From the cell containing the given text, extract its center point as (x, y) coordinate. 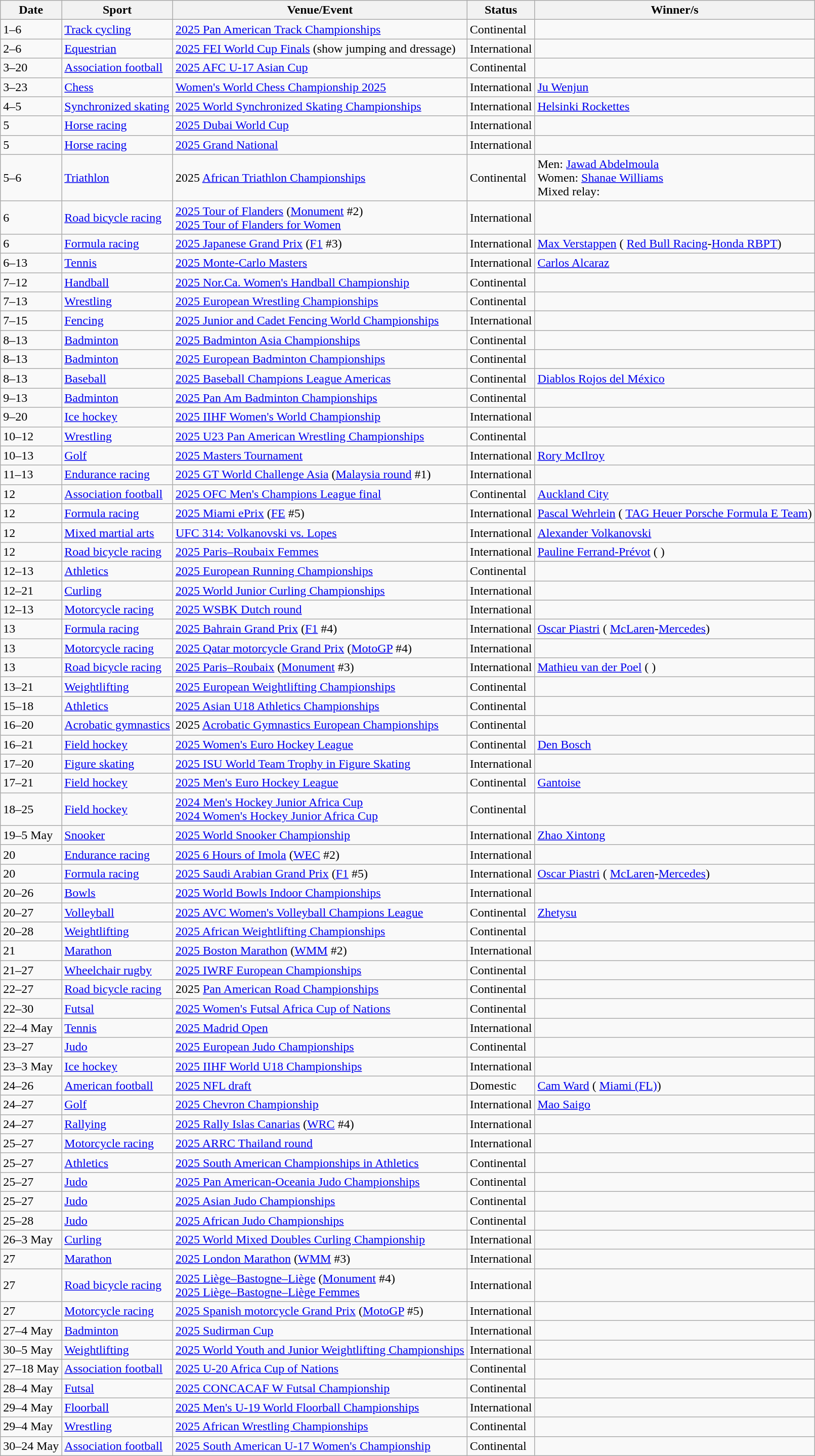
2025 Chevron Championship (320, 1105)
2025 World Junior Curling Championships (320, 591)
2025 World Mixed Doubles Curling Championship (320, 1240)
2025 African Wrestling Championships (320, 1427)
2025 World Synchronized Skating Championships (320, 106)
Mathieu van der Poel ( ) (675, 668)
2025 IIHF Women's World Championship (320, 417)
Volleyball (117, 912)
Baseball (117, 379)
24–26 (31, 1086)
2025 World Youth and Junior Weightlifting Championships (320, 1350)
Winner/s (675, 10)
Diablos Rojos del México (675, 379)
Wheelchair rugby (117, 970)
Rory McIlroy (675, 455)
10–13 (31, 455)
2025 Masters Tournament (320, 455)
16–20 (31, 725)
Zhetysu (675, 912)
2025 Nor.Ca. Women's Handball Championship (320, 282)
Ju Wenjun (675, 87)
Rallying (117, 1124)
4–5 (31, 106)
2025 Boston Marathon (WMM #2) (320, 951)
2025 NFL draft (320, 1086)
2025 Junior and Cadet Fencing World Championships (320, 321)
21 (31, 951)
2025 Acrobatic Gymnastics European Championships (320, 725)
2025 European Weightlifting Championships (320, 687)
22–27 (31, 989)
American football (117, 1086)
2025 ISU World Team Trophy in Figure Skating (320, 764)
2025 Pan American Road Championships (320, 989)
2025 IWRF European Championships (320, 970)
2025 Madrid Open (320, 1028)
22–30 (31, 1009)
2025 European Badminton Championships (320, 359)
2025 African Judo Championships (320, 1220)
2025 European Running Championships (320, 571)
Zhao Xintong (675, 835)
Den Bosch (675, 744)
Venue/Event (320, 10)
2025 AFC U-17 Asian Cup (320, 68)
2025 AVC Women's Volleyball Champions League (320, 912)
Chess (117, 87)
2025 European Wrestling Championships (320, 302)
13–21 (31, 687)
2025 Sudirman Cup (320, 1330)
2025 Women's Euro Hockey League (320, 744)
2025 ARRC Thailand round (320, 1143)
Alexander Volkanovski (675, 532)
Sport (117, 10)
2025 U23 Pan American Wrestling Championships (320, 436)
2025 Rally Islas Canarias (WRC #4) (320, 1124)
21–27 (31, 970)
2025 South American U-17 Women's Championship (320, 1446)
2025 Saudi Arabian Grand Prix (F1 #5) (320, 873)
15–18 (31, 706)
2025 FEI World Cup Finals (show jumping and dressage) (320, 49)
Women's World Chess Championship 2025 (320, 87)
20–27 (31, 912)
Domestic (501, 1086)
2025 OFC Men's Champions League final (320, 494)
1–6 (31, 29)
17–20 (31, 764)
2024 Men's Hockey Junior Africa Cup 2024 Women's Hockey Junior Africa Cup (320, 809)
Bowls (117, 893)
5–6 (31, 178)
2025 Pan American-Oceania Judo Championships (320, 1182)
22–4 May (31, 1028)
Pascal Wehrlein ( TAG Heuer Porsche Formula E Team) (675, 513)
2025 Men's Euro Hockey League (320, 783)
2025 CONCACAF W Futsal Championship (320, 1388)
Mixed martial arts (117, 532)
2025 Women's Futsal Africa Cup of Nations (320, 1009)
28–4 May (31, 1388)
2025 WSBK Dutch round (320, 610)
Acrobatic gymnastics (117, 725)
2025 Pan American Track Championships (320, 29)
2025 Spanish motorcycle Grand Prix (MotoGP #5) (320, 1311)
Handball (117, 282)
Triathlon (117, 178)
2–6 (31, 49)
2025 Pan Am Badminton Championships (320, 398)
2025 6 Hours of Imola (WEC #2) (320, 854)
Auckland City (675, 494)
10–12 (31, 436)
17–21 (31, 783)
Track cycling (117, 29)
Max Verstappen ( Red Bull Racing-Honda RBPT) (675, 243)
Carlos Alcaraz (675, 263)
2025 Miami ePrix (FE #5) (320, 513)
7–13 (31, 302)
Figure skating (117, 764)
2025 Bahrain Grand Prix (F1 #4) (320, 629)
9–13 (31, 398)
12–21 (31, 591)
Fencing (117, 321)
16–21 (31, 744)
2025 Badminton Asia Championships (320, 340)
2025 IIHF World U18 Championships (320, 1066)
Gantoise (675, 783)
20–26 (31, 893)
Synchronized skating (117, 106)
2025 U-20 Africa Cup of Nations (320, 1369)
6–13 (31, 263)
23–27 (31, 1047)
20–28 (31, 932)
2025 African Weightlifting Championships (320, 932)
18–25 (31, 809)
Cam Ward ( Miami (FL)) (675, 1086)
2025 GT World Challenge Asia (Malaysia round #1) (320, 475)
3–20 (31, 68)
30–24 May (31, 1446)
Snooker (117, 835)
26–3 May (31, 1240)
3–23 (31, 87)
7–12 (31, 282)
7–15 (31, 321)
2025 South American Championships in Athletics (320, 1162)
Pauline Ferrand-Prévot ( ) (675, 552)
2025 African Triathlon Championships (320, 178)
2025 Dubai World Cup (320, 126)
2025 Japanese Grand Prix (F1 #3) (320, 243)
2025 Paris–Roubaix Femmes (320, 552)
9–20 (31, 417)
UFC 314: Volkanovski vs. Lopes (320, 532)
27–18 May (31, 1369)
2025 Paris–Roubaix (Monument #3) (320, 668)
2025 Liège–Bastogne–Liège (Monument #4) 2025 Liège–Bastogne–Liège Femmes (320, 1285)
2025 Tour of Flanders (Monument #2) 2025 Tour of Flanders for Women (320, 218)
2025 Asian Judo Championships (320, 1201)
2025 Baseball Champions League Americas (320, 379)
25–28 (31, 1220)
2025 World Bowls Indoor Championships (320, 893)
27–4 May (31, 1330)
19–5 May (31, 835)
2025 European Judo Championships (320, 1047)
Men: Jawad Abdelmoula Women: Shanae Williams Mixed relay: (675, 178)
Status (501, 10)
Mao Saigo (675, 1105)
2025 Qatar motorcycle Grand Prix (MotoGP #4) (320, 648)
23–3 May (31, 1066)
2025 Grand National (320, 145)
30–5 May (31, 1350)
2025 London Marathon (WMM #3) (320, 1259)
2025 Asian U18 Athletics Championships (320, 706)
Helsinki Rockettes (675, 106)
Floorball (117, 1407)
11–13 (31, 475)
Date (31, 10)
2025 Men's U-19 World Floorball Championships (320, 1407)
2025 Monte-Carlo Masters (320, 263)
Equestrian (117, 49)
2025 World Snooker Championship (320, 835)
